For the text-containing cell, return its midpoint in [X, Y] coordinate format. 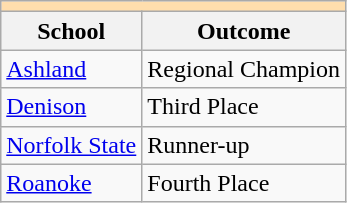
Fourth Place [244, 183]
Regional Champion [244, 69]
Ashland [72, 69]
Outcome [244, 31]
Roanoke [72, 183]
Norfolk State [72, 145]
Denison [72, 107]
Runner-up [244, 145]
Third Place [244, 107]
School [72, 31]
